For the text-containing cell, return its midpoint in (x, y) coordinate format. 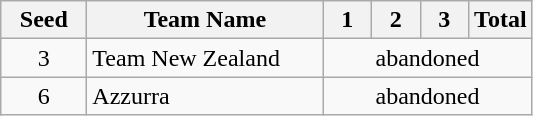
Seed (44, 20)
Azzurra (205, 96)
Total (501, 20)
Team Name (205, 20)
2 (396, 20)
1 (348, 20)
6 (44, 96)
Team New Zealand (205, 58)
